Provide the [x, y] coordinate of the cell's center where the given text is located.  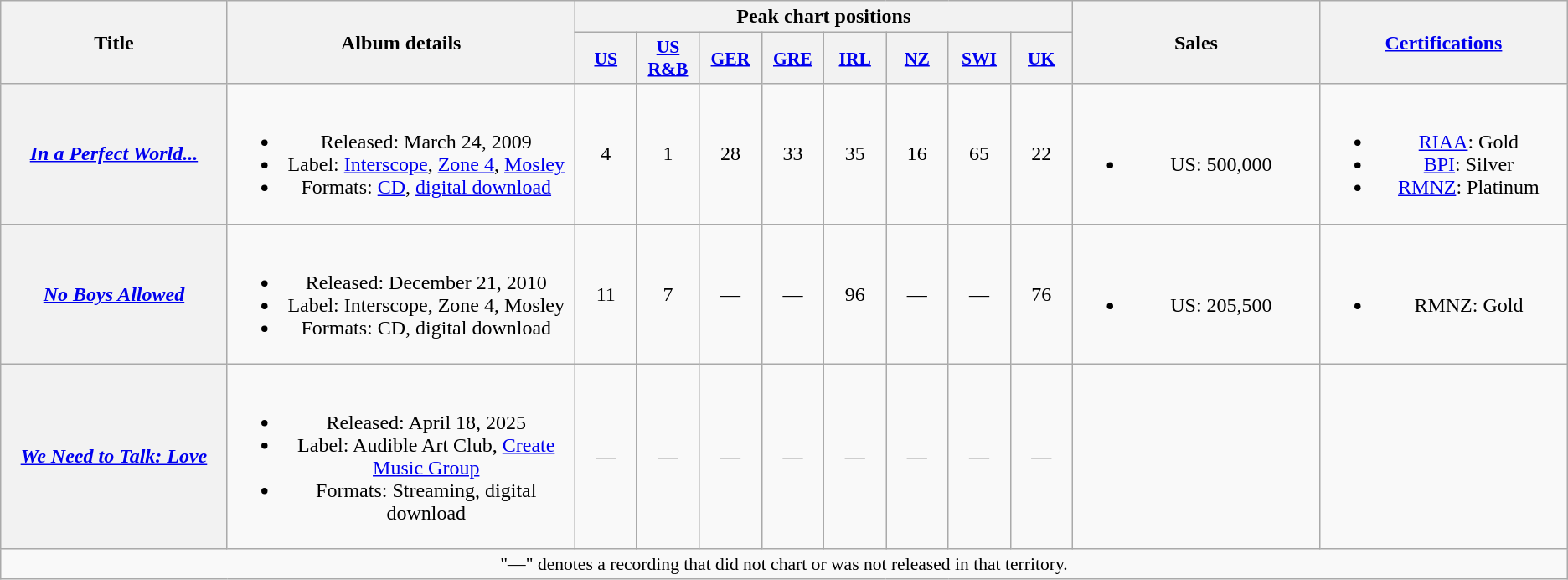
We Need to Talk: Love [114, 456]
1 [668, 154]
22 [1041, 154]
UK [1041, 59]
35 [855, 154]
Title [114, 42]
US: 205,500 [1196, 293]
33 [792, 154]
Released: December 21, 2010Label: Interscope, Zone 4, MosleyFormats: CD, digital download [400, 293]
Released: March 24, 2009Label: Interscope, Zone 4, MosleyFormats: CD, digital download [400, 154]
US [606, 59]
16 [917, 154]
RMNZ: Gold [1444, 293]
GRE [792, 59]
"—" denotes a recording that did not chart or was not released in that territory. [784, 564]
NZ [917, 59]
Certifications [1444, 42]
Released: April 18, 2025Label: Audible Art Club, Create Music GroupFormats: Streaming, digital download [400, 456]
GER [730, 59]
US: 500,000 [1196, 154]
7 [668, 293]
28 [730, 154]
Album details [400, 42]
US R&B [668, 59]
No Boys Allowed [114, 293]
11 [606, 293]
76 [1041, 293]
Sales [1196, 42]
In a Perfect World... [114, 154]
Peak chart positions [823, 17]
IRL [855, 59]
96 [855, 293]
RIAA: GoldBPI: SilverRMNZ: Platinum [1444, 154]
4 [606, 154]
65 [979, 154]
SWI [979, 59]
